Provide the [X, Y] coordinate of the cell's center where the given text is located.  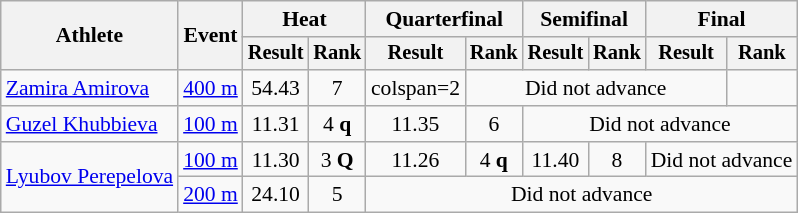
Heat [304, 19]
Quarterfinal [444, 19]
24.10 [276, 195]
11.35 [416, 124]
Final [722, 19]
400 m [210, 88]
200 m [210, 195]
Semifinal [584, 19]
8 [617, 160]
Zamira Amirova [90, 88]
colspan=2 [416, 88]
11.40 [556, 160]
7 [337, 88]
Athlete [90, 36]
11.30 [276, 160]
Lyubov Perepelova [90, 178]
5 [337, 195]
3 Q [337, 160]
11.26 [416, 160]
Event [210, 36]
11.31 [276, 124]
6 [494, 124]
54.43 [276, 88]
Guzel Khubbieva [90, 124]
